Output the [X, Y] coordinate of the center of the cell containing the given text.  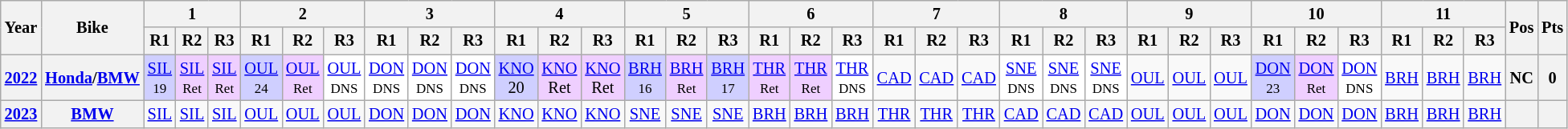
DONRet [1317, 78]
Year [21, 27]
Pts [1552, 27]
1 [193, 14]
THRDNS [852, 78]
DON23 [1273, 78]
BRHRet [687, 78]
Pos [1521, 27]
NC [1521, 78]
BRH16 [645, 78]
11 [1443, 14]
SIL19 [160, 78]
7 [937, 14]
OULDNS [345, 78]
Bike [92, 27]
8 [1064, 14]
BMW [92, 114]
10 [1317, 14]
KNO20 [517, 78]
2022 [21, 78]
4 [560, 14]
5 [686, 14]
9 [1189, 14]
3 [430, 14]
OULRet [303, 78]
BRH17 [728, 78]
2 [302, 14]
2023 [21, 114]
OUL24 [261, 78]
Honda/BMW [92, 78]
0 [1552, 78]
6 [811, 14]
